Find where the given text appears and provide that cell's center as (X, Y) coordinate. 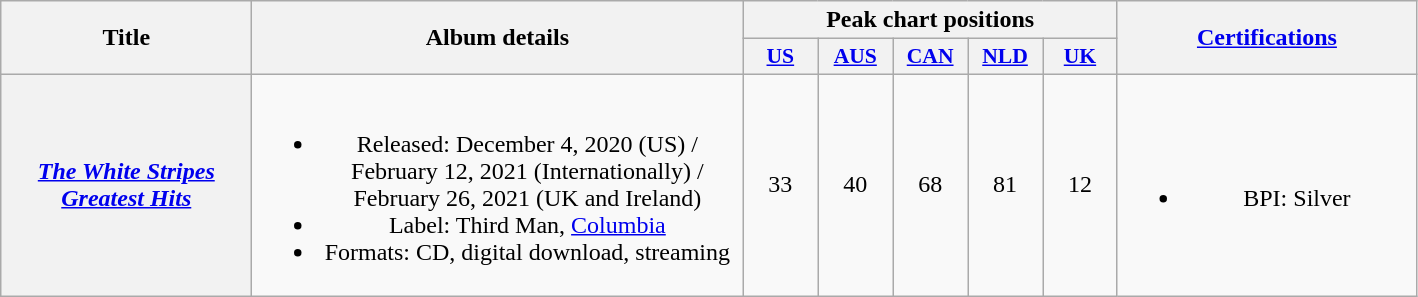
UK (1080, 57)
12 (1080, 184)
Certifications (1266, 38)
81 (1006, 184)
US (780, 57)
Title (126, 38)
AUS (856, 57)
40 (856, 184)
33 (780, 184)
Album details (498, 38)
68 (930, 184)
Peak chart positions (930, 20)
The White Stripes Greatest Hits (126, 184)
NLD (1006, 57)
BPI: Silver (1266, 184)
CAN (930, 57)
